Pinpoint the cell where the given text exists, returning its [x, y] midpoint coordinate. 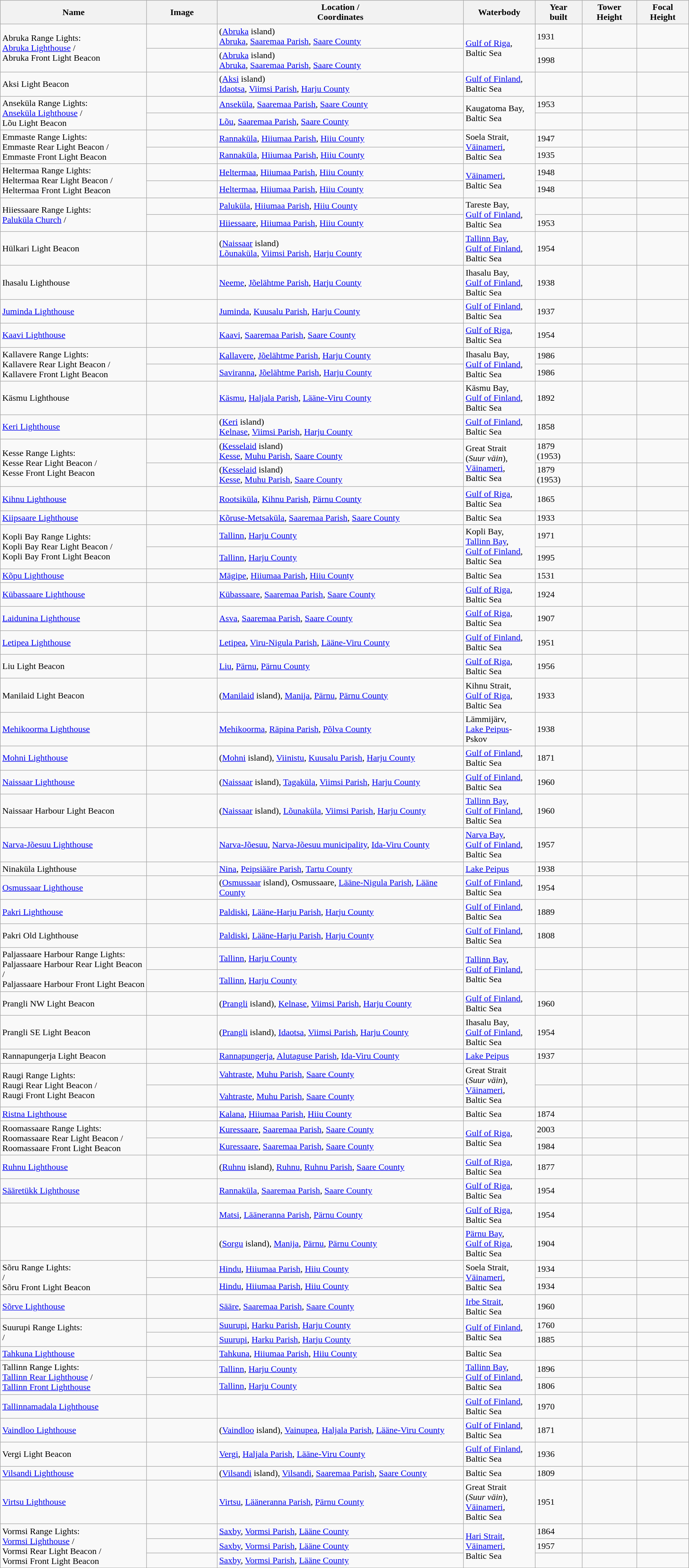
Roomassaare Range Lights:Roomassaare Rear Light Beacon /Roomassaare Front Light Beacon [74, 1138]
Juminda Lighthouse [74, 311]
Aksi Light Beacon [74, 84]
1892 [559, 398]
Tallinnamadala Lighthouse [74, 1406]
Kalana, Hiiumaa Parish, Hiiu County [340, 1114]
Vormsi Range Lights:Vormsi Lighthouse /Vormsi Rear Light Beacon /Vormsi Front Light Beacon [74, 1546]
Väinameri,Baltic Sea [499, 181]
Pakri Old Lighthouse [74, 935]
(Manilaid island), Manija, Pärnu, Pärnu County [340, 695]
Emmaste Range Lights:Emmaste Rear Light Beacon /Emmaste Front Light Beacon [74, 147]
Kallavere, Jõelähtme Parish, Harju County [340, 356]
Tower Height [609, 13]
Irbe Strait, Baltic Sea [499, 1306]
(Aksi island)Idaotsa, Viimsi Parish, Harju County [340, 84]
Käsmu, Haljala Parish, Lääne-Viru County [340, 398]
Yearbuilt [559, 13]
Virtsu Lighthouse [74, 1502]
1889 [559, 912]
Laidunina Lighthouse [74, 618]
Matsi, Lääneranna Parish, Pärnu County [340, 1214]
Anseküla, Saaremaa Parish, Saare County [340, 105]
Kõruse-Metsaküla, Saaremaa Parish, Saare County [340, 518]
Letipea Lighthouse [74, 643]
Vergi Light Beacon [74, 1454]
(Mohni island), Viinistu, Kuusalu Parish, Harju County [340, 758]
Prangli SE Light Beacon [74, 1032]
Juminda, Kuusalu Parish, Harju County [340, 311]
Pärnu Bay, Gulf of Riga,Baltic Sea [499, 1244]
1874 [559, 1114]
Sõrve Lighthouse [74, 1306]
Kiipsaare Lighthouse [74, 518]
Osmussaar Lighthouse [74, 888]
Rannapungerja Light Beacon [74, 1056]
Neeme, Jõelähtme Parish, Harju County [340, 282]
1924 [559, 595]
Nina, Peipsiääre Parish, Tartu County [340, 869]
Anseküla Range Lights:Anseküla Lighthouse /Lõu Light Beacon [74, 113]
Mägipe, Hiiumaa Parish, Hiiu County [340, 576]
1904 [559, 1244]
Pakri Lighthouse [74, 912]
Lõu, Saaremaa Parish, Saare County [340, 121]
Kopli Bay,Tallinn Bay, Gulf of Finland, Baltic Sea [499, 547]
1947 [559, 138]
Käsmu Bay, Gulf of Finland, Baltic Sea [499, 398]
Tahkuna, Hiiumaa Parish, Hiiu County [340, 1353]
(Sorgu island), Manija, Pärnu, Pärnu County [340, 1244]
1864 [559, 1531]
Paluküla, Hiiumaa Parish, Hiiu County [340, 206]
Sõru Range Lights: /Sõru Front Light Beacon [74, 1278]
1885 [559, 1339]
1809 [559, 1473]
Hari Strait, Väinameri,Baltic Sea [499, 1546]
1865 [559, 499]
Naissaar Lighthouse [74, 782]
1998 [559, 60]
Soela Strait, Väinameri, Baltic Sea [499, 147]
1858 [559, 427]
Soela Strait, Väinameri,Baltic Sea [499, 1278]
Mehikoorma, Räpina Parish, Põlva County [340, 729]
1936 [559, 1454]
Narva Bay, Gulf of Finland,Baltic Sea [499, 845]
Image [182, 13]
Kübassaare Lighthouse [74, 595]
(Naissaar island)Lõunaküla, Viimsi Parish, Harju County [340, 248]
(Keri island)Kelnase, Viimsi Parish, Harju County [340, 427]
(Naissaar island), Tagaküla, Viimsi Parish, Harju County [340, 782]
Suurupi Range Lights: / [74, 1332]
Sääretükk Lighthouse [74, 1191]
1760 [559, 1325]
Mohni Lighthouse [74, 758]
Ihasalu Lighthouse [74, 282]
Raugi Range Lights:Raugi Rear Light Beacon /Raugi Front Light Beacon [74, 1085]
(Naissaar island), Lõunaküla, Viimsi Parish, Harju County [340, 811]
1877 [559, 1167]
(Prangli island), Idaotsa, Viimsi Parish, Harju County [340, 1032]
Ihasalu Bay,Gulf of Finland, Baltic Sea [499, 364]
Sääre, Saaremaa Parish, Saare County [340, 1306]
1995 [559, 558]
1531 [559, 576]
Heltermaa Range Lights:Heltermaa Rear Light Beacon /Heltermaa Front Light Beacon [74, 181]
(Ruhnu island), Ruhnu, Ruhnu Parish, Saare County [340, 1167]
Kesse Range Lights:Kesse Rear Light Beacon /Kesse Front Light Beacon [74, 463]
Focal Height [662, 13]
Käsmu Lighthouse [74, 398]
Vergi, Haljala Parish, Lääne-Viru County [340, 1454]
Ninaküla Lighthouse [74, 869]
Tareste Bay, Gulf of Finland, Baltic Sea [499, 215]
Tallinn Range Lights:Tallinn Rear Lighthouse /Tallinn Front Lighthouse [74, 1377]
Rannapungerja, Alutaguse Parish, Ida-Viru County [340, 1056]
1808 [559, 935]
1984 [559, 1146]
Kallavere Range Lights:Kallavere Rear Light Beacon /Kallavere Front Light Beacon [74, 364]
Kaavi, Saaremaa Parish, Saare County [340, 335]
Ruhnu Lighthouse [74, 1167]
Saviranna, Jõelähtme Parish, Harju County [340, 373]
2003 [559, 1129]
Asva, Saaremaa Parish, Saare County [340, 618]
Virtsu, Lääneranna Parish, Pärnu County [340, 1502]
1956 [559, 666]
Abruka Range Lights:Abruka Lighthouse /Abruka Front Light Beacon [74, 48]
Location /Coordinates [340, 13]
Kihnu Lighthouse [74, 499]
Kaugatoma Bay, Baltic Sea [499, 113]
(Prangli island), Kelnase, Viimsi Parish, Harju County [340, 1003]
Name [74, 13]
Tahkuna Lighthouse [74, 1353]
Kihnu Strait,Gulf of Riga, Baltic Sea [499, 695]
Liu, Pärnu, Pärnu County [340, 666]
Kopli Bay Range Lights:Kopli Bay Rear Light Beacon /Kopli Bay Front Light Beacon [74, 547]
Vilsandi Lighthouse [74, 1473]
1935 [559, 155]
Manilaid Light Beacon [74, 695]
Naissaar Harbour Light Beacon [74, 811]
Paljassaare Harbour Range Lights:Paljassaare Harbour Rear Light Beacon /Paljassaare Harbour Front Light Beacon [74, 969]
Ihasalu Bay, Gulf of Finland, Baltic Sea [499, 282]
Narva-Jõesuu Lighthouse [74, 845]
(Vaindloo island), Vainupea, Haljala Parish, Lääne-Viru County [340, 1430]
Waterbody [499, 13]
Prangli NW Light Beacon [74, 1003]
Kübassaare, Saaremaa Parish, Saare County [340, 595]
1970 [559, 1406]
Lämmijärv, Lake Peipus-Pskov [499, 729]
Rannaküla, Saaremaa Parish, Saare County [340, 1191]
1896 [559, 1369]
Mehikoorma Lighthouse [74, 729]
Hülkari Light Beacon [74, 248]
1931 [559, 36]
Tallinn Bay,Gulf of Finland, Baltic Sea [499, 969]
(Vilsandi island), Vilsandi, Saaremaa Parish, Saare County [340, 1473]
Ristna Lighthouse [74, 1114]
Letipea, Viru-Nigula Parish, Lääne-Viru County [340, 643]
Rootsiküla, Kihnu Parish, Pärnu County [340, 499]
Narva-Jõesuu, Narva-Jõesuu municipality, Ida-Viru County [340, 845]
(Osmussaar island), Osmussaare, Lääne-Nigula Parish, Lääne County [340, 888]
1971 [559, 536]
Liu Light Beacon [74, 666]
1806 [559, 1386]
Ihasalu Bay,Gulf of Finland,Baltic Sea [499, 1032]
Kõpu Lighthouse [74, 576]
Hiiessaare, Hiiumaa Parish, Hiiu County [340, 223]
Hiiessaare Range Lights:Paluküla Church / [74, 215]
Vaindloo Lighthouse [74, 1430]
Great Strait(Suur väin), Väinameri, Baltic Sea [499, 1502]
1907 [559, 618]
Keri Lighthouse [74, 427]
Kaavi Lighthouse [74, 335]
